Return [x, y] of the center of cell containing provided text 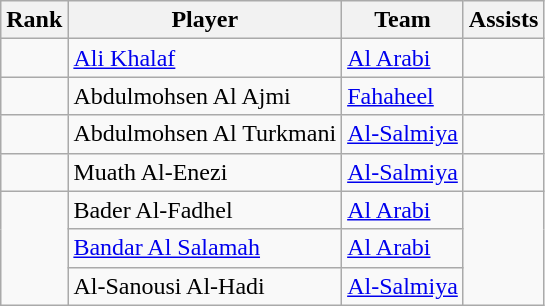
Player [205, 20]
Abdulmohsen Al Turkmani [205, 134]
Bandar Al Salamah [205, 248]
Fahaheel [403, 96]
Team [403, 20]
Bader Al-Fadhel [205, 210]
Rank [34, 20]
Ali Khalaf [205, 58]
Assists [503, 20]
Al-Sanousi Al-Hadi [205, 286]
Abdulmohsen Al Ajmi [205, 96]
Muath Al-Enezi [205, 172]
